Locate the cell with the specified text and output its [x, y] center coordinate. 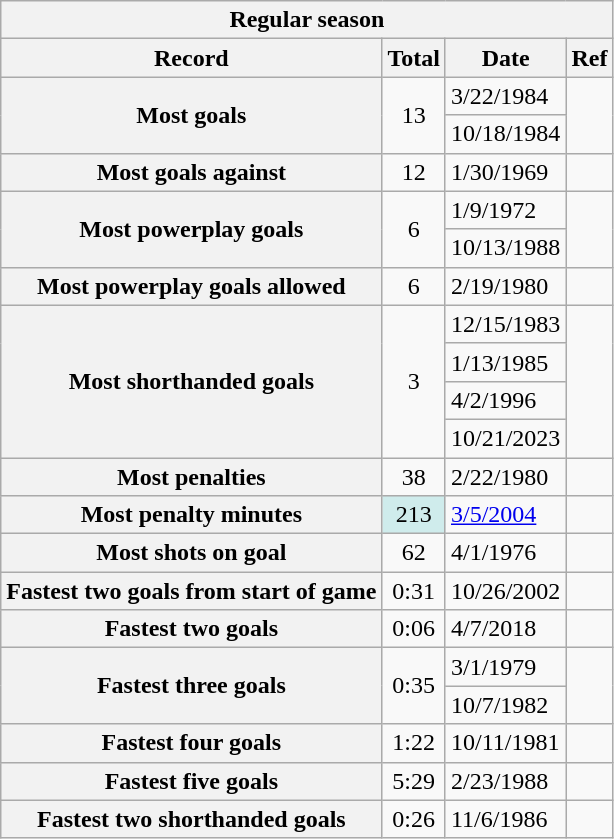
38 [414, 477]
Fastest four goals [192, 743]
0:35 [414, 686]
Regular season [307, 20]
10/13/1988 [505, 248]
Most goals [192, 115]
12 [414, 172]
Fastest two goals [192, 629]
1/13/1985 [505, 362]
2/23/1988 [505, 781]
3/1/1979 [505, 667]
10/7/1982 [505, 705]
Most goals against [192, 172]
Most powerplay goals allowed [192, 286]
0:31 [414, 591]
4/2/1996 [505, 400]
0:06 [414, 629]
Date [505, 58]
2/19/1980 [505, 286]
Fastest two goals from start of game [192, 591]
10/26/2002 [505, 591]
4/7/2018 [505, 629]
Fastest five goals [192, 781]
Fastest three goals [192, 686]
13 [414, 115]
10/11/1981 [505, 743]
10/18/1984 [505, 134]
11/6/1986 [505, 819]
Most penalty minutes [192, 515]
2/22/1980 [505, 477]
0:26 [414, 819]
213 [414, 515]
1/30/1969 [505, 172]
3/22/1984 [505, 96]
10/21/2023 [505, 438]
12/15/1983 [505, 324]
Record [192, 58]
1/9/1972 [505, 210]
62 [414, 553]
Fastest two shorthanded goals [192, 819]
3 [414, 381]
5:29 [414, 781]
Ref [590, 58]
Most shorthanded goals [192, 381]
Total [414, 58]
Most shots on goal [192, 553]
Most powerplay goals [192, 229]
4/1/1976 [505, 553]
1:22 [414, 743]
3/5/2004 [505, 515]
Most penalties [192, 477]
